Find where the given text appears and provide that cell's center as (x, y) coordinate. 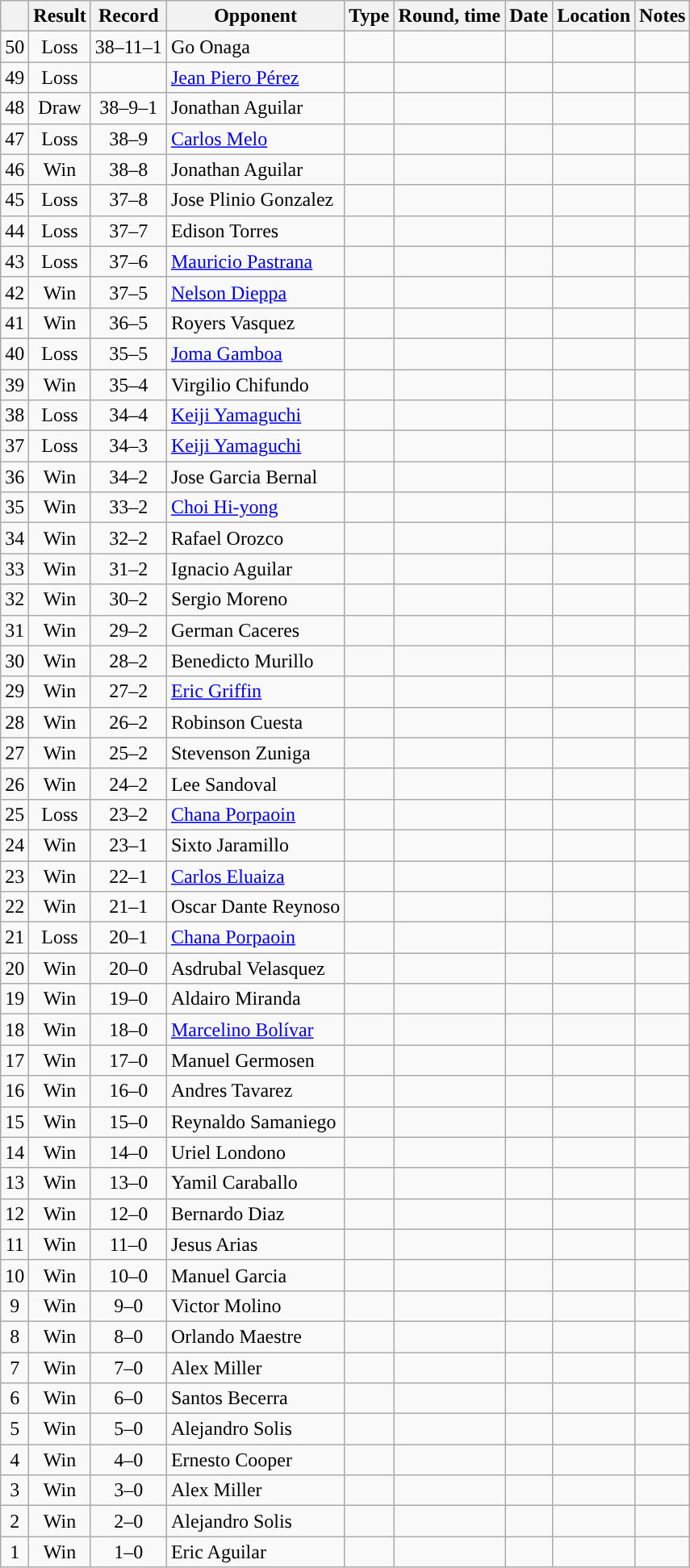
Go Onaga (255, 47)
24 (15, 845)
4–0 (128, 1460)
Carlos Melo (255, 139)
38–9–1 (128, 108)
Robinson Cuesta (255, 722)
33–2 (128, 508)
22–1 (128, 876)
12–0 (128, 1214)
Eric Aguilar (255, 1552)
37–8 (128, 200)
19 (15, 999)
50 (15, 47)
29–2 (128, 630)
8 (15, 1336)
Edison Torres (255, 231)
36–5 (128, 323)
Rafael Orozco (255, 538)
37–7 (128, 231)
Manuel Garcia (255, 1275)
3–0 (128, 1491)
29 (15, 692)
German Caceres (255, 630)
14–0 (128, 1152)
16 (15, 1091)
23 (15, 876)
35–4 (128, 385)
Draw (60, 108)
17–0 (128, 1060)
27–2 (128, 692)
28 (15, 722)
7 (15, 1368)
38 (15, 416)
25–2 (128, 753)
31–2 (128, 569)
Uriel Londono (255, 1152)
Result (60, 16)
41 (15, 323)
Sixto Jaramillo (255, 845)
43 (15, 261)
47 (15, 139)
5–0 (128, 1429)
44 (15, 231)
3 (15, 1491)
7–0 (128, 1368)
6–0 (128, 1399)
Type (370, 16)
35 (15, 508)
18 (15, 1030)
Sergio Moreno (255, 600)
4 (15, 1460)
Location (594, 16)
20 (15, 968)
39 (15, 385)
28–2 (128, 661)
38–8 (128, 169)
Yamil Caraballo (255, 1183)
6 (15, 1399)
37 (15, 446)
Victor Molino (255, 1306)
11–0 (128, 1244)
22 (15, 907)
32–2 (128, 538)
38–11–1 (128, 47)
Bernardo Diaz (255, 1214)
21 (15, 938)
27 (15, 753)
21–1 (128, 907)
Stevenson Zuniga (255, 753)
Round, time (450, 16)
34–3 (128, 446)
Jesus Arias (255, 1244)
10 (15, 1275)
5 (15, 1429)
Jose Plinio Gonzalez (255, 200)
45 (15, 200)
Oscar Dante Reynoso (255, 907)
2 (15, 1521)
37–5 (128, 292)
Manuel Germosen (255, 1060)
Record (128, 16)
Opponent (255, 16)
40 (15, 353)
Carlos Eluaiza (255, 876)
26 (15, 784)
12 (15, 1214)
34–2 (128, 477)
Lee Sandoval (255, 784)
48 (15, 108)
Virgilio Chifundo (255, 385)
8–0 (128, 1336)
36 (15, 477)
Ernesto Cooper (255, 1460)
35–5 (128, 353)
42 (15, 292)
25 (15, 814)
Benedicto Murillo (255, 661)
Mauricio Pastrana (255, 261)
Royers Vasquez (255, 323)
1–0 (128, 1552)
24–2 (128, 784)
Santos Becerra (255, 1399)
34 (15, 538)
17 (15, 1060)
18–0 (128, 1030)
13 (15, 1183)
49 (15, 77)
30 (15, 661)
20–1 (128, 938)
Jean Piero Pérez (255, 77)
23–1 (128, 845)
Andres Tavarez (255, 1091)
9–0 (128, 1306)
1 (15, 1552)
Asdrubal Velasquez (255, 968)
9 (15, 1306)
16–0 (128, 1091)
15–0 (128, 1122)
Eric Griffin (255, 692)
38–9 (128, 139)
Date (529, 16)
30–2 (128, 600)
Reynaldo Samaniego (255, 1122)
14 (15, 1152)
19–0 (128, 999)
13–0 (128, 1183)
32 (15, 600)
15 (15, 1122)
33 (15, 569)
20–0 (128, 968)
23–2 (128, 814)
Choi Hi-yong (255, 508)
26–2 (128, 722)
Nelson Dieppa (255, 292)
Joma Gamboa (255, 353)
11 (15, 1244)
34–4 (128, 416)
10–0 (128, 1275)
Jose Garcia Bernal (255, 477)
Ignacio Aguilar (255, 569)
Marcelino Bolívar (255, 1030)
37–6 (128, 261)
31 (15, 630)
2–0 (128, 1521)
Aldairo Miranda (255, 999)
Notes (663, 16)
46 (15, 169)
Orlando Maestre (255, 1336)
